Detect which cell encompasses the target text, then output its (x, y) center coordinate. 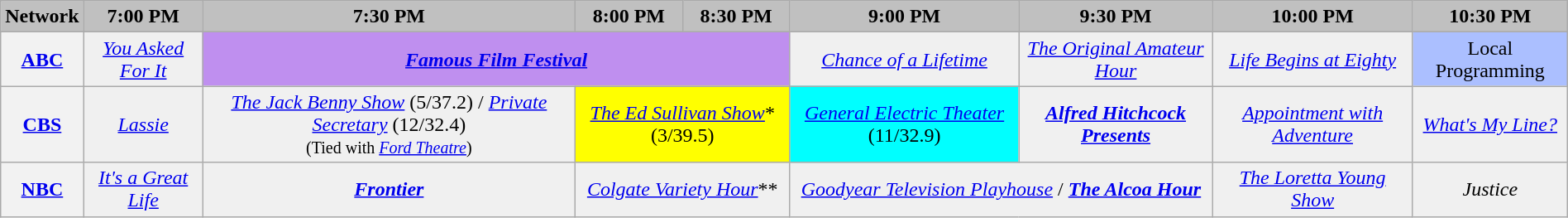
9:30 PM (1116, 17)
ABC (42, 60)
10:30 PM (1490, 17)
Lassie (143, 124)
The Jack Benny Show (5/37.2) / Private Secretary (12/32.4)(Tied with Ford Theatre) (389, 124)
9:00 PM (905, 17)
Justice (1490, 189)
The Loretta Young Show (1312, 189)
What's My Line? (1490, 124)
8:30 PM (736, 17)
Appointment with Adventure (1312, 124)
Network (42, 17)
Local Programming (1490, 60)
Life Begins at Eighty (1312, 60)
Chance of a Lifetime (905, 60)
NBC (42, 189)
Goodyear Television Playhouse / The Alcoa Hour (1001, 189)
You Asked For It (143, 60)
Frontier (389, 189)
10:00 PM (1312, 17)
The Original Amateur Hour (1116, 60)
The Ed Sullivan Show* (3/39.5) (683, 124)
Colgate Variety Hour** (683, 189)
7:30 PM (389, 17)
8:00 PM (629, 17)
7:00 PM (143, 17)
It's a Great Life (143, 189)
CBS (42, 124)
Famous Film Festival (496, 60)
Alfred Hitchcock Presents (1116, 124)
General Electric Theater (11/32.9) (905, 124)
